Find where the given text appears and provide that cell's center as [X, Y] coordinate. 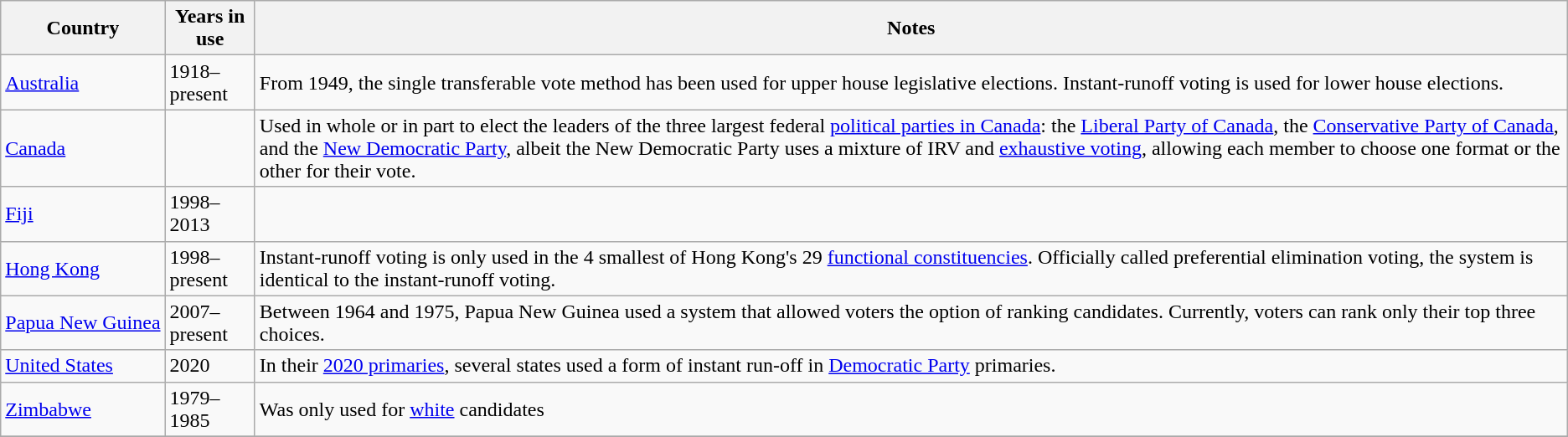
2020 [209, 366]
1998–present [209, 268]
1998–2013 [209, 214]
1918–present [209, 82]
Papua New Guinea [83, 323]
In their 2020 primaries, several states used a form of instant run-off in Democratic Party primaries. [911, 366]
Australia [83, 82]
Fiji [83, 214]
Was only used for white candidates [911, 409]
Zimbabwe [83, 409]
2007–present [209, 323]
United States [83, 366]
Hong Kong [83, 268]
Canada [83, 148]
Notes [911, 28]
Country [83, 28]
1979–1985 [209, 409]
Years in use [209, 28]
